Output the [x, y] coordinate of the center of the cell containing the given text.  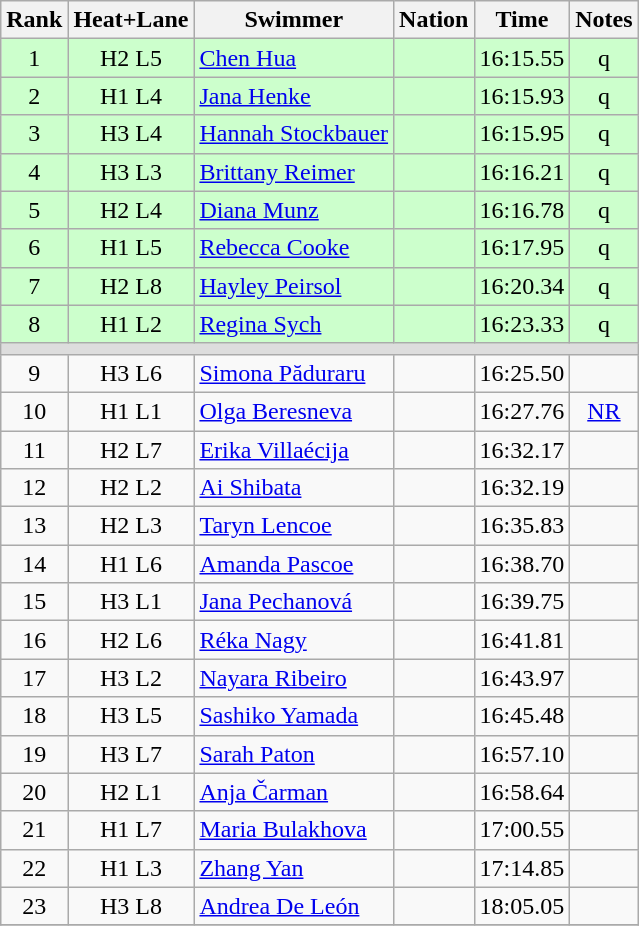
8 [34, 324]
H3 L1 [131, 602]
H2 L7 [131, 449]
16:15.95 [522, 134]
16:15.55 [522, 58]
7 [34, 286]
Sashiko Yamada [294, 716]
H3 L2 [131, 678]
16:17.95 [522, 248]
Nayara Ribeiro [294, 678]
Ai Shibata [294, 488]
16:45.48 [522, 716]
Notes [604, 20]
H1 L7 [131, 830]
H3 L7 [131, 754]
Heat+Lane [131, 20]
17 [34, 678]
16 [34, 640]
16:16.21 [522, 172]
12 [34, 488]
H2 L8 [131, 286]
Simona Păduraru [294, 373]
H2 L3 [131, 526]
18:05.05 [522, 906]
Swimmer [294, 20]
Amanda Pascoe [294, 564]
Réka Nagy [294, 640]
H1 L4 [131, 96]
2 [34, 96]
16:23.33 [522, 324]
1 [34, 58]
16:15.93 [522, 96]
16:38.70 [522, 564]
Brittany Reimer [294, 172]
Chen Hua [294, 58]
6 [34, 248]
Sarah Paton [294, 754]
Jana Henke [294, 96]
Andrea De León [294, 906]
H3 L6 [131, 373]
H3 L8 [131, 906]
Rebecca Cooke [294, 248]
Diana Munz [294, 210]
22 [34, 868]
11 [34, 449]
17:14.85 [522, 868]
16:16.78 [522, 210]
5 [34, 210]
H1 L5 [131, 248]
Regina Sych [294, 324]
H3 L3 [131, 172]
H1 L3 [131, 868]
16:43.97 [522, 678]
13 [34, 526]
10 [34, 411]
23 [34, 906]
Rank [34, 20]
9 [34, 373]
4 [34, 172]
H1 L2 [131, 324]
Hayley Peirsol [294, 286]
H1 L6 [131, 564]
Hannah Stockbauer [294, 134]
H1 L1 [131, 411]
Nation [434, 20]
3 [34, 134]
H3 L4 [131, 134]
16:25.50 [522, 373]
16:32.17 [522, 449]
Olga Beresneva [294, 411]
21 [34, 830]
H2 L1 [131, 792]
16:39.75 [522, 602]
20 [34, 792]
14 [34, 564]
H3 L5 [131, 716]
Zhang Yan [294, 868]
15 [34, 602]
Anja Čarman [294, 792]
H2 L2 [131, 488]
19 [34, 754]
16:35.83 [522, 526]
16:32.19 [522, 488]
18 [34, 716]
Erika Villaécija [294, 449]
16:41.81 [522, 640]
Time [522, 20]
Maria Bulakhova [294, 830]
16:27.76 [522, 411]
NR [604, 411]
Taryn Lencoe [294, 526]
16:57.10 [522, 754]
16:58.64 [522, 792]
H2 L5 [131, 58]
Jana Pechanová [294, 602]
16:20.34 [522, 286]
17:00.55 [522, 830]
H2 L6 [131, 640]
H2 L4 [131, 210]
